Output the [X, Y] coordinate of the center of the cell containing the given text.  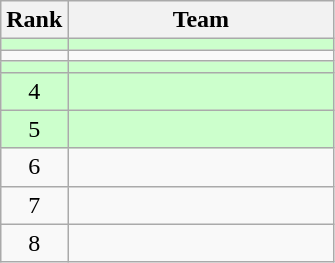
7 [34, 205]
6 [34, 167]
5 [34, 129]
8 [34, 243]
Team [201, 20]
Rank [34, 20]
4 [34, 91]
